Locate the cell with the specified text and output its [x, y] center coordinate. 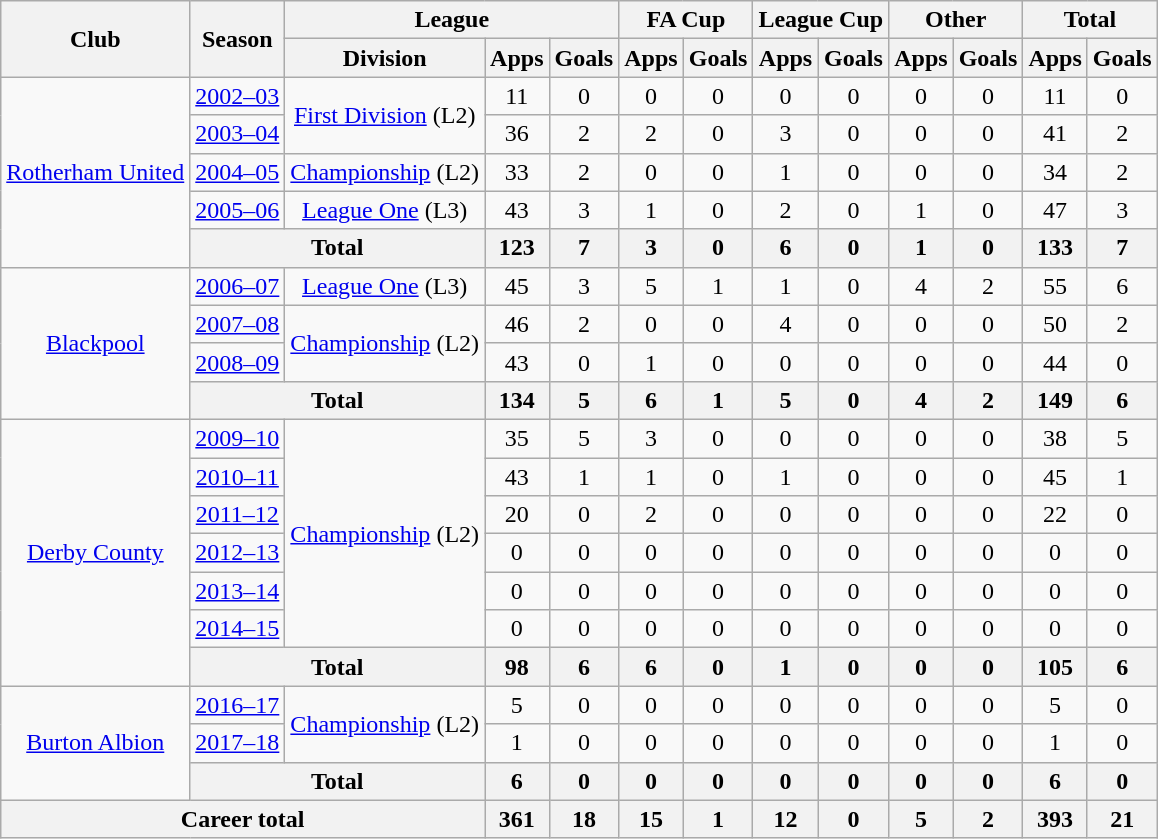
35 [517, 438]
22 [1055, 515]
2010–11 [238, 477]
2006–07 [238, 286]
38 [1055, 438]
15 [651, 819]
18 [584, 819]
361 [517, 819]
2005–06 [238, 210]
Division [385, 58]
21 [1122, 819]
Blackpool [96, 343]
12 [786, 819]
2004–05 [238, 172]
FA Cup [686, 20]
2008–09 [238, 362]
Rotherham United [96, 172]
20 [517, 515]
55 [1055, 286]
2002–03 [238, 96]
League Cup [821, 20]
Burton Albion [96, 743]
Derby County [96, 552]
Other [956, 20]
46 [517, 324]
34 [1055, 172]
44 [1055, 362]
134 [517, 400]
2017–18 [238, 743]
2016–17 [238, 705]
41 [1055, 134]
133 [1055, 248]
2009–10 [238, 438]
47 [1055, 210]
2007–08 [238, 324]
2003–04 [238, 134]
Career total [243, 819]
Season [238, 39]
First Division (L2) [385, 115]
2011–12 [238, 515]
Club [96, 39]
2014–15 [238, 629]
League [452, 20]
2013–14 [238, 591]
36 [517, 134]
98 [517, 667]
33 [517, 172]
50 [1055, 324]
149 [1055, 400]
123 [517, 248]
105 [1055, 667]
2012–13 [238, 553]
393 [1055, 819]
